Output the (x, y) coordinate of the center of the cell containing the given text.  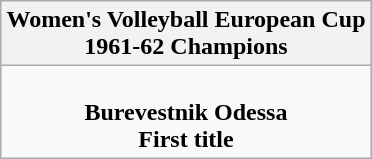
Burevestnik Odessa First title (186, 112)
Women's Volleyball European Cup 1961-62 Champions (186, 34)
